Scan for the cell matching the given text and deliver its (x, y) coordinate at center. 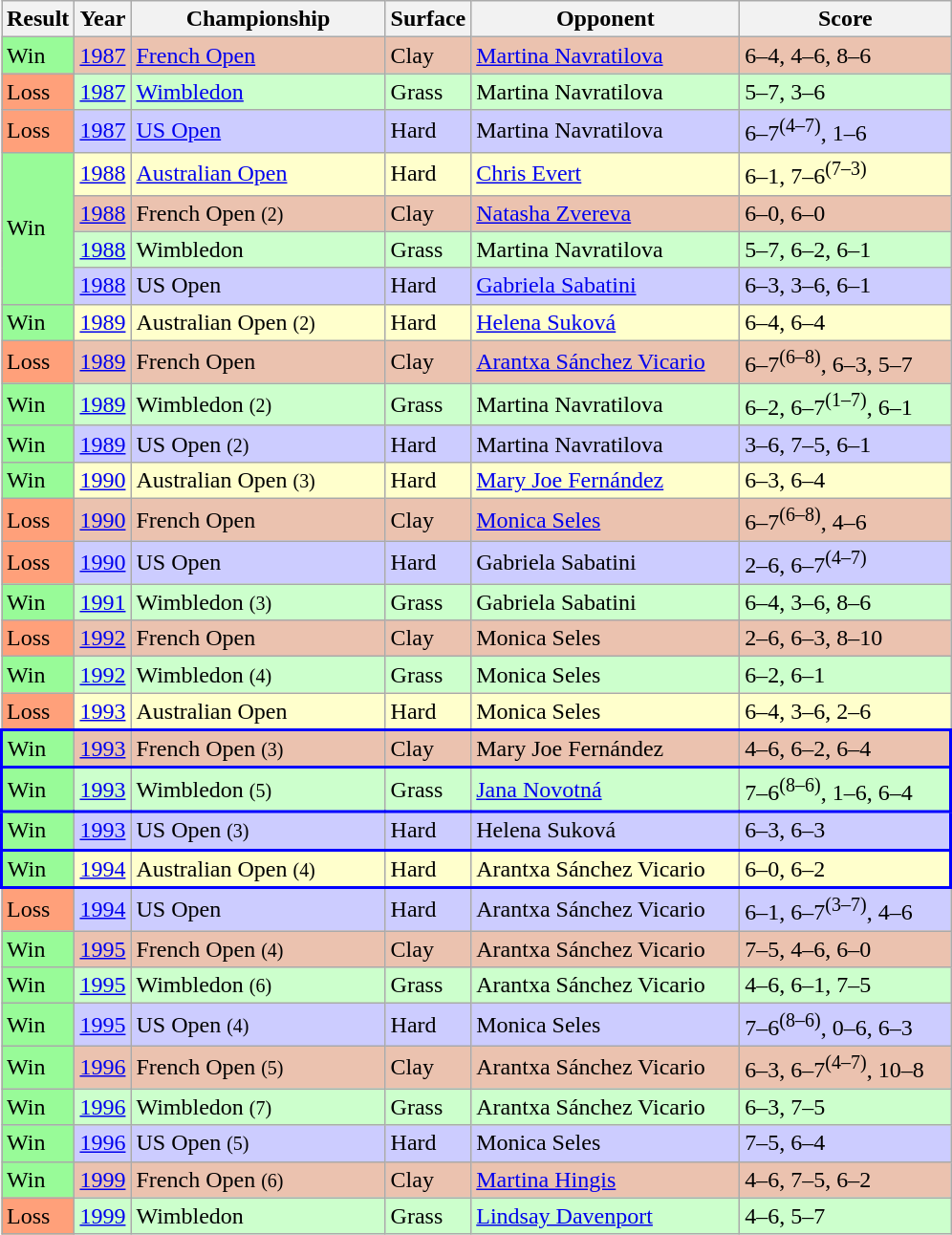
4–6, 5–7 (845, 1216)
US Open (4) (258, 1025)
4–6, 7–5, 6–2 (845, 1180)
4–6, 6–1, 7–5 (845, 986)
Martina Hingis (606, 1180)
Championship (258, 19)
7–5, 6–4 (845, 1143)
6–7(6–8), 6–3, 5–7 (845, 361)
6–3, 7–5 (845, 1107)
Wimbledon (7) (258, 1107)
6–1, 7–6(7–3) (845, 174)
6–0, 6–0 (845, 213)
French Open (4) (258, 949)
Wimbledon (4) (258, 675)
Result (38, 19)
French Open (3) (258, 749)
Australian Open (3) (258, 480)
6–2, 6–1 (845, 675)
Wimbledon (2) (258, 405)
US Open (3) (258, 831)
6–3, 6–7(4–7), 10–8 (845, 1067)
Opponent (606, 19)
3–6, 7–5, 6–1 (845, 444)
7–5, 4–6, 6–0 (845, 949)
7–6(8–6), 0–6, 6–3 (845, 1025)
French Open (5) (258, 1067)
Wimbledon (3) (258, 602)
6–7(4–7), 1–6 (845, 132)
6–4, 3–6, 2–6 (845, 711)
6–3, 6–3 (845, 831)
5–7, 6–2, 6–1 (845, 249)
6–2, 6–7(1–7), 6–1 (845, 405)
Jana Novotná (606, 790)
7–6(8–6), 1–6, 6–4 (845, 790)
5–7, 3–6 (845, 92)
4–6, 6–2, 6–4 (845, 749)
Wimbledon (6) (258, 986)
6–3, 6–4 (845, 480)
Australian Open (4) (258, 869)
2–6, 6–3, 8–10 (845, 639)
6–4, 3–6, 8–6 (845, 602)
French Open (6) (258, 1180)
6–4, 6–4 (845, 322)
US Open (2) (258, 444)
1991 (103, 602)
Year (103, 19)
Score (845, 19)
US Open (5) (258, 1143)
Natasha Zvereva (606, 213)
6–4, 4–6, 8–6 (845, 55)
Surface (428, 19)
French Open (2) (258, 213)
2–6, 6–7(4–7) (845, 562)
Chris Evert (606, 174)
6–7(6–8), 4–6 (845, 520)
6–0, 6–2 (845, 869)
Australian Open (2) (258, 322)
Wimbledon (5) (258, 790)
6–3, 3–6, 6–1 (845, 286)
Lindsay Davenport (606, 1216)
6–1, 6–7(3–7), 4–6 (845, 908)
